Find where the given text appears and provide that cell's center as (X, Y) coordinate. 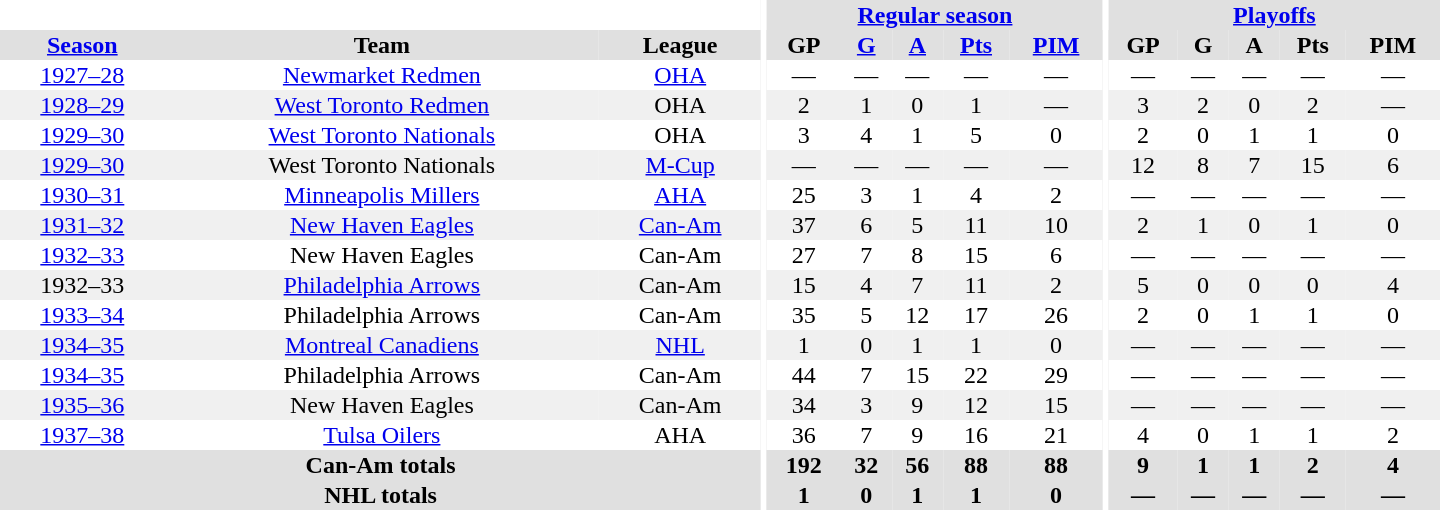
Can-Am totals (380, 465)
32 (866, 465)
56 (918, 465)
27 (804, 255)
Newmarket Redmen (382, 75)
22 (976, 375)
Tulsa Oilers (382, 435)
10 (1056, 225)
29 (1056, 375)
37 (804, 225)
Montreal Canadiens (382, 345)
192 (804, 465)
League (680, 45)
NHL totals (380, 495)
36 (804, 435)
16 (976, 435)
17 (976, 315)
34 (804, 405)
Team (382, 45)
44 (804, 375)
Season (82, 45)
35 (804, 315)
1935–36 (82, 405)
Playoffs (1274, 15)
1933–34 (82, 315)
1931–32 (82, 225)
Regular season (935, 15)
Minneapolis Millers (382, 195)
NHL (680, 345)
West Toronto Redmen (382, 105)
1928–29 (82, 105)
1937–38 (82, 435)
1927–28 (82, 75)
21 (1056, 435)
1930–31 (82, 195)
25 (804, 195)
M-Cup (680, 165)
26 (1056, 315)
